Scan for the cell matching the given text and deliver its (X, Y) coordinate at center. 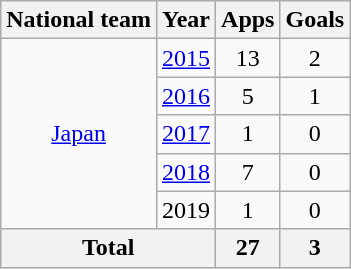
27 (248, 248)
2016 (186, 96)
National team (79, 20)
Goals (315, 20)
Japan (79, 134)
Total (108, 248)
Year (186, 20)
5 (248, 96)
3 (315, 248)
Apps (248, 20)
2018 (186, 172)
13 (248, 58)
2019 (186, 210)
2017 (186, 134)
2015 (186, 58)
7 (248, 172)
2 (315, 58)
